Return (x, y) of the center of cell containing provided text 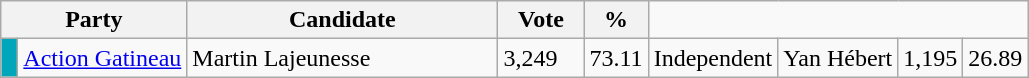
Independent (713, 58)
Party (94, 20)
3,249 (541, 58)
% (616, 20)
1,195 (930, 58)
Martin Lajeunesse (342, 58)
26.89 (996, 58)
Yan Hébert (838, 58)
Action Gatineau (102, 58)
Vote (541, 20)
73.11 (616, 58)
Candidate (342, 20)
